Return (x, y) of the center of cell containing provided text 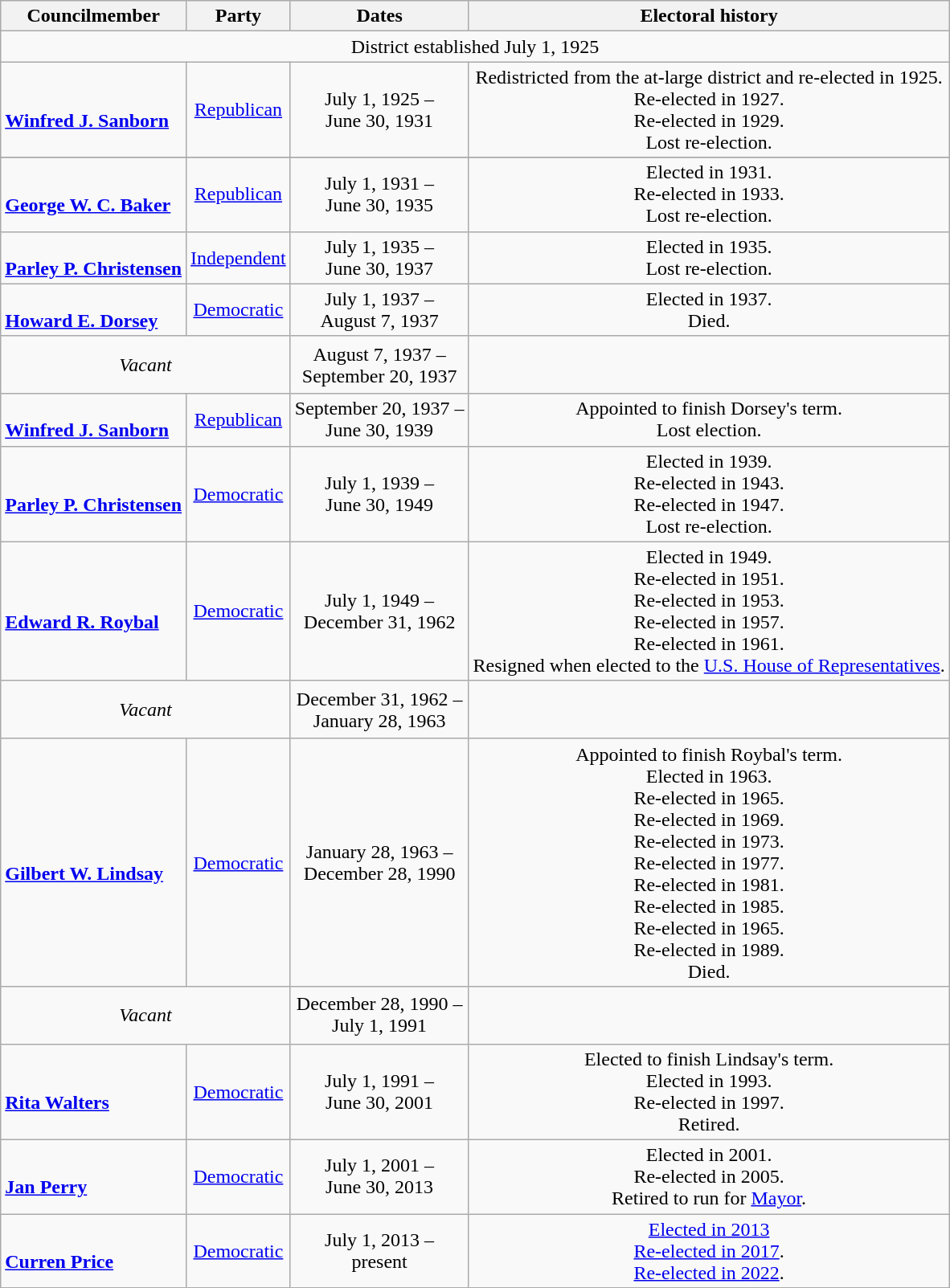
July 1, 1939 – June 30, 1949 (379, 493)
December 31, 1962 –January 28, 1963 (379, 709)
July 1, 2001 – June 30, 2013 (379, 1176)
District established July 1, 1925 (475, 47)
Elected to finish Lindsay's term. Elected in 1993. Re-elected in 1997. Retired. (709, 1091)
Electoral history (709, 16)
Councilmember (93, 16)
Gilbert W. Lindsay (93, 862)
Edward R. Roybal (93, 611)
July 1, 1935 – June 30, 1937 (379, 257)
Redistricted from the at-large district and re-elected in 1925. Re-elected in 1927. Re-elected in 1929. Lost re-election. (709, 109)
July 1, 2013 –present (379, 1250)
July 1, 1949 – December 31, 1962 (379, 611)
July 1, 1991 – June 30, 2001 (379, 1091)
December 28, 1990 –July 1, 1991 (379, 1015)
George W. C. Baker (93, 194)
Appointed to finish Dorsey's term. Lost election. (709, 419)
Curren Price (93, 1250)
July 1, 1925 – June 30, 1931 (379, 109)
Elected in 2001. Re-elected in 2005. Retired to run for Mayor. (709, 1176)
Jan Perry (93, 1176)
Party (239, 16)
July 1, 1931 – June 30, 1935 (379, 194)
Dates (379, 16)
January 28, 1963 – December 28, 1990 (379, 862)
September 20, 1937 – June 30, 1939 (379, 419)
Rita Walters (93, 1091)
Elected in 1931. Re-elected in 1933. Lost re-election. (709, 194)
Howard E. Dorsey (93, 310)
Elected in 1935. Lost re-election. (709, 257)
July 1, 1937 – August 7, 1937 (379, 310)
Elected in 2013 Re-elected in 2017. Re-elected in 2022. (709, 1250)
Elected in 1937. Died. (709, 310)
Elected in 1939. Re-elected in 1943. Re-elected in 1947. Lost re-election. (709, 493)
Independent (239, 257)
August 7, 1937 –September 20, 1937 (379, 365)
